From the cell containing the given text, extract its center point as [x, y] coordinate. 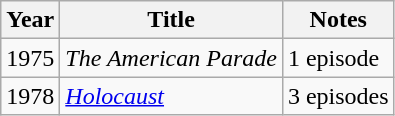
1975 [30, 58]
3 episodes [338, 96]
Year [30, 20]
Holocaust [172, 96]
The American Parade [172, 58]
1 episode [338, 58]
Title [172, 20]
1978 [30, 96]
Notes [338, 20]
